Return the (x, y) coordinate for the center point of the cell that contains the specified text.  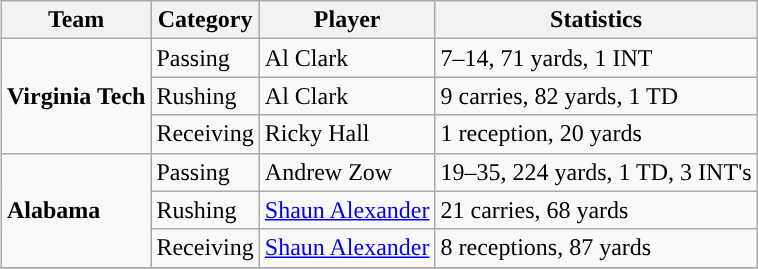
Player (347, 20)
1 reception, 20 yards (596, 134)
8 receptions, 87 yards (596, 248)
Category (205, 20)
7–14, 71 yards, 1 INT (596, 58)
Team (76, 20)
Ricky Hall (347, 134)
21 carries, 68 yards (596, 210)
9 carries, 82 yards, 1 TD (596, 96)
Virginia Tech (76, 96)
19–35, 224 yards, 1 TD, 3 INT's (596, 172)
Statistics (596, 20)
Alabama (76, 210)
Andrew Zow (347, 172)
